Scan for the cell matching the given text and deliver its [x, y] coordinate at center. 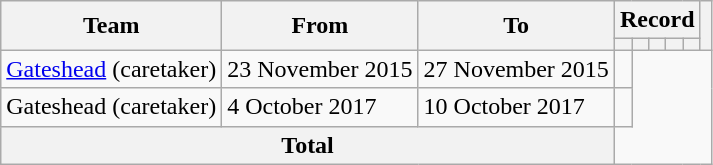
27 November 2015 [516, 69]
Team [112, 26]
To [516, 26]
4 October 2017 [320, 107]
23 November 2015 [320, 69]
Record [657, 20]
Total [308, 145]
From [320, 26]
10 October 2017 [516, 107]
